Search for the cell housing the specified text and yield its (x, y) center coordinate. 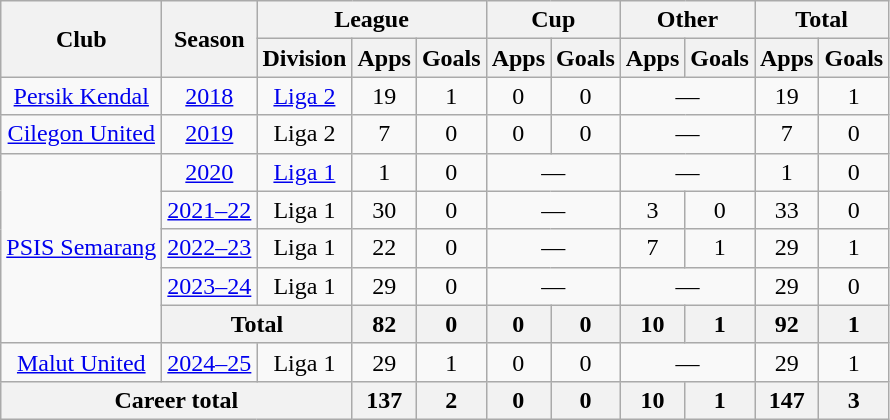
2019 (210, 134)
Malut United (82, 362)
2022–23 (210, 248)
2024–25 (210, 362)
PSIS Semarang (82, 248)
Career total (176, 400)
Other (687, 20)
33 (786, 210)
Persik Kendal (82, 96)
2021–22 (210, 210)
2018 (210, 96)
Season (210, 39)
82 (384, 324)
League (372, 20)
2023–24 (210, 286)
2 (451, 400)
Cup (553, 20)
22 (384, 248)
2020 (210, 172)
30 (384, 210)
Cilegon United (82, 134)
137 (384, 400)
Club (82, 39)
92 (786, 324)
Division (304, 58)
147 (786, 400)
